Provide the [x, y] coordinate of the cell's center where the given text is located.  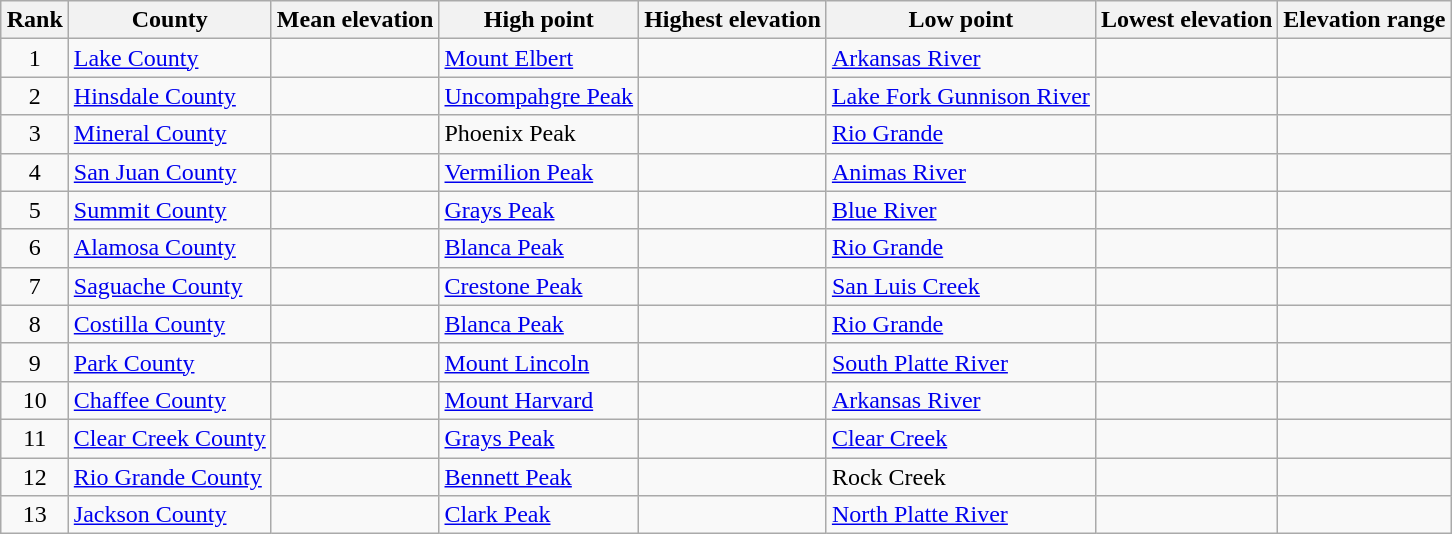
5 [34, 210]
Hinsdale County [170, 96]
Clear Creek County [170, 438]
Blue River [960, 210]
1 [34, 58]
Mount Elbert [539, 58]
North Platte River [960, 515]
Highest elevation [733, 20]
Costilla County [170, 324]
San Luis Creek [960, 286]
Lake County [170, 58]
Park County [170, 362]
Vermilion Peak [539, 172]
Lake Fork Gunnison River [960, 96]
7 [34, 286]
Mount Harvard [539, 400]
9 [34, 362]
2 [34, 96]
Mineral County [170, 134]
County [170, 20]
South Platte River [960, 362]
High point [539, 20]
12 [34, 477]
Jackson County [170, 515]
Low point [960, 20]
8 [34, 324]
San Juan County [170, 172]
Summit County [170, 210]
Alamosa County [170, 248]
Rio Grande County [170, 477]
Uncompahgre Peak [539, 96]
Lowest elevation [1186, 20]
Animas River [960, 172]
Mount Lincoln [539, 362]
Phoenix Peak [539, 134]
13 [34, 515]
Clear Creek [960, 438]
Clark Peak [539, 515]
4 [34, 172]
3 [34, 134]
10 [34, 400]
Elevation range [1364, 20]
Rock Creek [960, 477]
11 [34, 438]
Crestone Peak [539, 286]
Mean elevation [355, 20]
Bennett Peak [539, 477]
Chaffee County [170, 400]
Rank [34, 20]
Saguache County [170, 286]
6 [34, 248]
